Search for the cell housing the specified text and yield its [x, y] center coordinate. 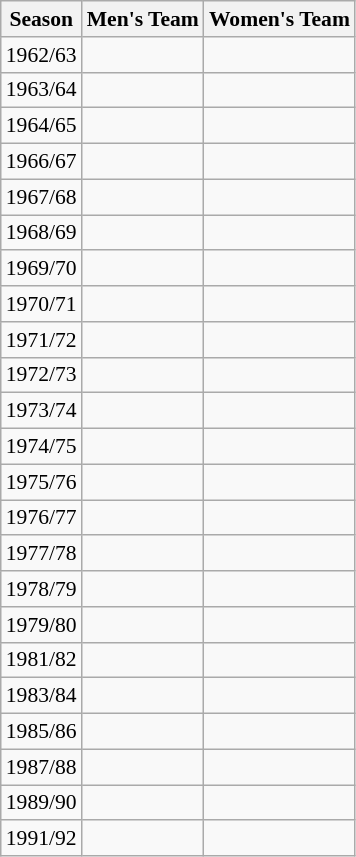
Women's Team [280, 19]
1973/74 [42, 411]
1974/75 [42, 447]
1978/79 [42, 589]
1991/92 [42, 839]
1971/72 [42, 340]
1967/68 [42, 197]
1989/90 [42, 803]
1975/76 [42, 482]
1962/63 [42, 55]
1968/69 [42, 233]
1983/84 [42, 696]
1963/64 [42, 90]
1970/71 [42, 304]
1966/67 [42, 162]
1981/82 [42, 660]
1979/80 [42, 625]
1969/70 [42, 269]
1987/88 [42, 767]
Men's Team [143, 19]
1964/65 [42, 126]
Season [42, 19]
1972/73 [42, 375]
1977/78 [42, 554]
1985/86 [42, 732]
1976/77 [42, 518]
